Detect which cell encompasses the target text, then output its [X, Y] center coordinate. 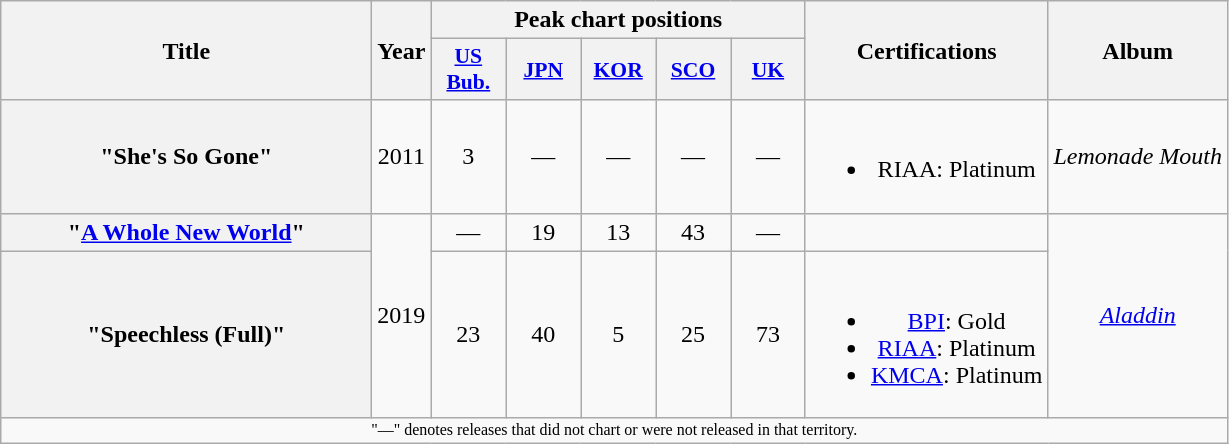
KOR [618, 70]
Lemonade Mouth [1138, 156]
UK [768, 70]
3 [468, 156]
"A Whole New World" [186, 232]
2011 [402, 156]
13 [618, 232]
"She's So Gone" [186, 156]
Peak chart positions [618, 20]
"Speechless (Full)" [186, 334]
Title [186, 50]
BPI: GoldRIAA: PlatinumKMCA: Platinum [926, 334]
43 [694, 232]
Album [1138, 50]
"—" denotes releases that did not chart or were not released in that territory. [614, 430]
USBub. [468, 70]
73 [768, 334]
2019 [402, 316]
5 [618, 334]
Year [402, 50]
23 [468, 334]
25 [694, 334]
JPN [544, 70]
19 [544, 232]
Certifications [926, 50]
RIAA: Platinum [926, 156]
Aladdin [1138, 316]
SCO [694, 70]
40 [544, 334]
